Identify which cell holds the provided text, then report its (x, y) central coordinate. 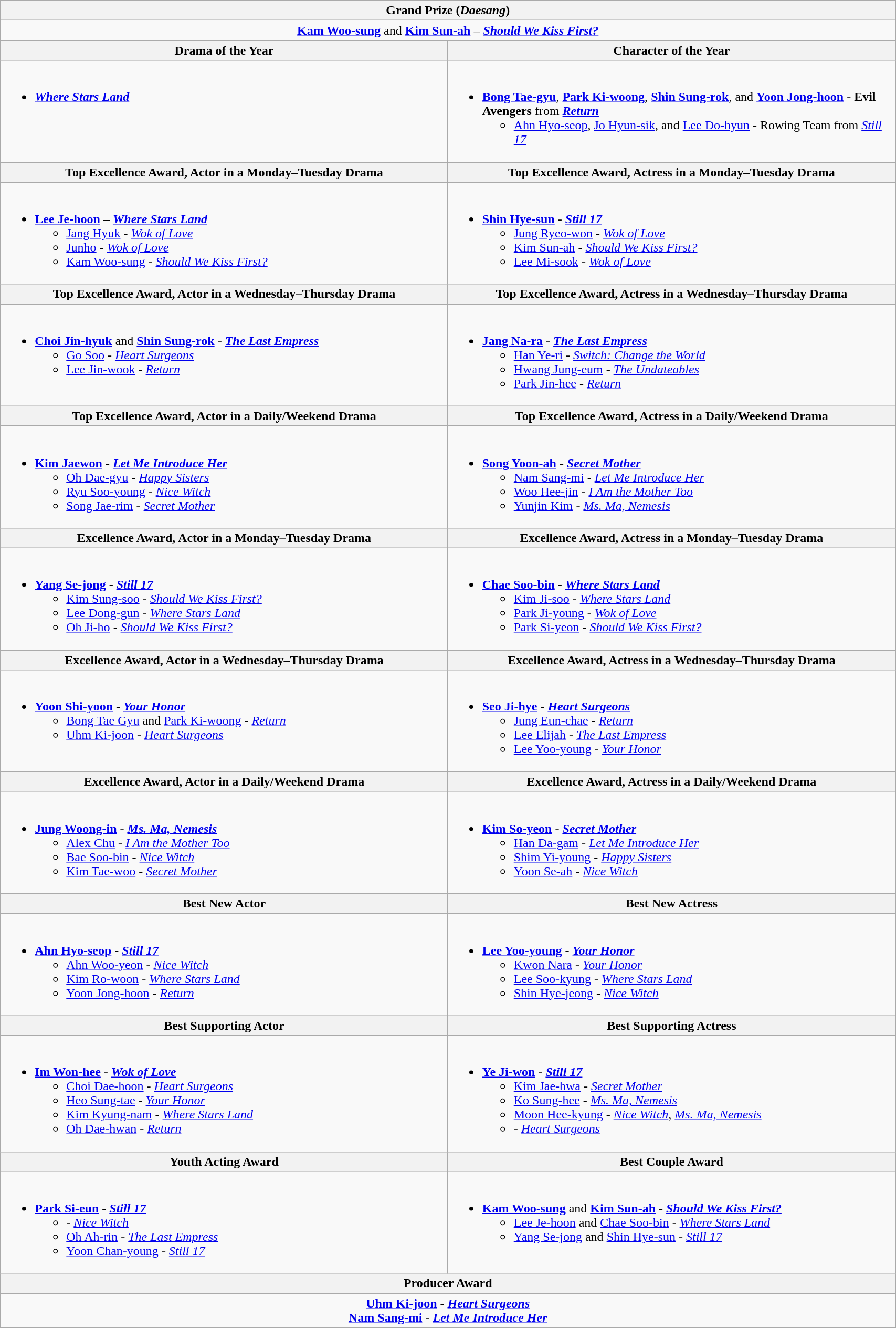
Best Couple Award (671, 1162)
Ahn Hyo-seop - Still 17Ahn Woo-yeon - Nice WitchKim Ro-woon - Where Stars LandYoon Jong-hoon - Return (224, 965)
Yoon Shi-yoon - Your HonorBong Tae Gyu and Park Ki-woong - ReturnUhm Ki-joon - Heart Surgeons (224, 721)
Excellence Award, Actor in a Monday–Tuesday Drama (224, 538)
Drama of the Year (224, 50)
Best New Actor (224, 904)
Grand Prize (Daesang) (448, 11)
Uhm Ki-joon - Heart SurgeonsNam Sang-mi - Let Me Introduce Her (448, 1311)
Best New Actress (671, 904)
Top Excellence Award, Actor in a Wednesday–Thursday Drama (224, 294)
Im Won-hee - Wok of LoveChoi Dae-hoon - Heart SurgeonsHeo Sung-tae - Your HonorKim Kyung-nam - Where Stars LandOh Dae-hwan - Return (224, 1093)
Excellence Award, Actress in a Wednesday–Thursday Drama (671, 660)
Song Yoon-ah - Secret MotherNam Sang-mi - Let Me Introduce HerWoo Hee-jin - I Am the Mother TooYunjin Kim - Ms. Ma, Nemesis (671, 477)
Kim So-yeon - Secret MotherHan Da-gam - Let Me Introduce HerShim Yi-young - Happy SistersYoon Se-ah - Nice Witch (671, 843)
Top Excellence Award, Actress in a Monday–Tuesday Drama (671, 172)
Kam Woo-sung and Kim Sun-ah – Should We Kiss First? (448, 30)
Best Supporting Actress (671, 1026)
Youth Acting Award (224, 1162)
Lee Je-hoon – Where Stars LandJang Hyuk - Wok of LoveJunho - Wok of LoveKam Woo-sung - Should We Kiss First? (224, 233)
Chae Soo-bin - Where Stars LandKim Ji-soo - Where Stars LandPark Ji-young - Wok of LovePark Si-yeon - Should We Kiss First? (671, 599)
Jang Na-ra - The Last EmpressHan Ye-ri - Switch: Change the WorldHwang Jung-eum - The UndateablesPark Jin-hee - Return (671, 355)
Character of the Year (671, 50)
Best Supporting Actor (224, 1026)
Yang Se-jong - Still 17Kim Sung-soo - Should We Kiss First?Lee Dong-gun - Where Stars LandOh Ji-ho - Should We Kiss First? (224, 599)
Top Excellence Award, Actress in a Wednesday–Thursday Drama (671, 294)
Shin Hye-sun - Still 17Jung Ryeo-won - Wok of LoveKim Sun-ah - Should We Kiss First?Lee Mi-sook - Wok of Love (671, 233)
Excellence Award, Actress in a Daily/Weekend Drama (671, 782)
Producer Award (448, 1283)
Jung Woong-in - Ms. Ma, NemesisAlex Chu - I Am the Mother TooBae Soo-bin - Nice WitchKim Tae-woo - Secret Mother (224, 843)
Excellence Award, Actress in a Monday–Tuesday Drama (671, 538)
Excellence Award, Actor in a Daily/Weekend Drama (224, 782)
Where Stars Land (224, 111)
Excellence Award, Actor in a Wednesday–Thursday Drama (224, 660)
Lee Yoo-young - Your HonorKwon Nara - Your HonorLee Soo-kyung - Where Stars LandShin Hye-jeong - Nice Witch (671, 965)
Top Excellence Award, Actor in a Monday–Tuesday Drama (224, 172)
Top Excellence Award, Actor in a Daily/Weekend Drama (224, 416)
Seo Ji-hye - Heart SurgeonsJung Eun-chae - ReturnLee Elijah - The Last EmpressLee Yoo-young - Your Honor (671, 721)
Top Excellence Award, Actress in a Daily/Weekend Drama (671, 416)
Kim Jaewon - Let Me Introduce HerOh Dae-gyu - Happy SistersRyu Soo-young - Nice WitchSong Jae-rim - Secret Mother (224, 477)
Ye Ji-won - Still 17Kim Jae-hwa - Secret MotherKo Sung-hee - Ms. Ma, NemesisMoon Hee-kyung - Nice Witch, Ms. Ma, Nemesis - Heart Surgeons (671, 1093)
Kam Woo-sung and Kim Sun-ah - Should We Kiss First?Lee Je-hoon and Chae Soo-bin - Where Stars LandYang Se-jong and Shin Hye-sun - Still 17 (671, 1222)
Choi Jin-hyuk and Shin Sung-rok - The Last EmpressGo Soo - Heart SurgeonsLee Jin-wook - Return (224, 355)
Park Si-eun - Still 17 - Nice WitchOh Ah-rin - The Last EmpressYoon Chan-young - Still 17 (224, 1222)
